Locate the cell with the specified text and output its (x, y) center coordinate. 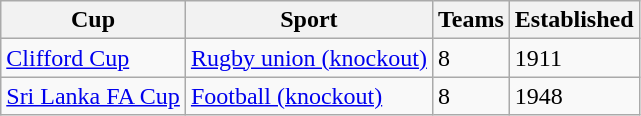
1911 (574, 58)
Sri Lanka FA Cup (94, 96)
Teams (470, 20)
Established (574, 20)
Football (knockout) (308, 96)
Cup (94, 20)
1948 (574, 96)
Rugby union (knockout) (308, 58)
Sport (308, 20)
Clifford Cup (94, 58)
